Return the (X, Y) coordinate for the center point of the cell that contains the specified text.  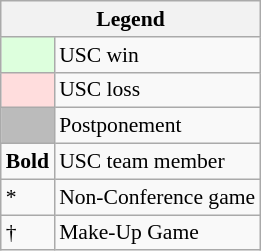
USC team member (157, 162)
USC loss (157, 90)
Make-Up Game (157, 233)
USC win (157, 55)
Legend (130, 19)
Non-Conference game (157, 197)
Bold (28, 162)
* (28, 197)
† (28, 233)
Postponement (157, 126)
